Capture the cell that displays the provided text and extract its (X, Y) central coordinate. 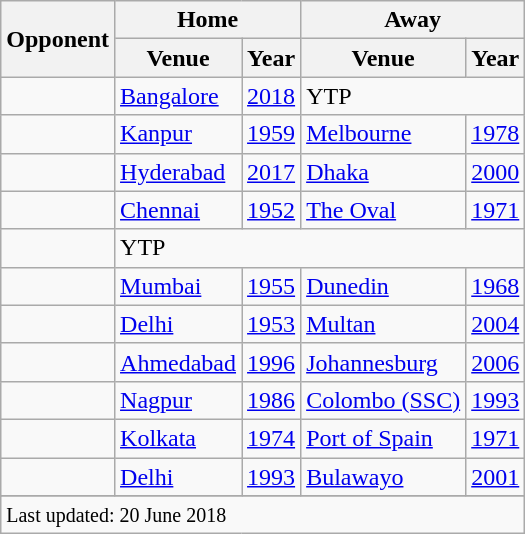
2018 (272, 96)
Bulawayo (384, 477)
Dhaka (384, 172)
2017 (272, 172)
2004 (496, 324)
Port of Spain (384, 438)
Last updated: 20 June 2018 (263, 515)
1978 (496, 134)
1996 (272, 362)
2000 (496, 172)
Kolkata (178, 438)
The Oval (384, 210)
Away (413, 20)
Multan (384, 324)
1968 (496, 286)
1952 (272, 210)
Colombo (SSC) (384, 400)
Mumbai (178, 286)
1959 (272, 134)
Ahmedabad (178, 362)
Home (208, 20)
2006 (496, 362)
Johannesburg (384, 362)
Dunedin (384, 286)
1953 (272, 324)
2001 (496, 477)
Kanpur (178, 134)
Chennai (178, 210)
Melbourne (384, 134)
Hyderabad (178, 172)
1974 (272, 438)
Nagpur (178, 400)
Opponent (58, 39)
Bangalore (178, 96)
1986 (272, 400)
1955 (272, 286)
